Locate the cell with the specified text and output its (X, Y) center coordinate. 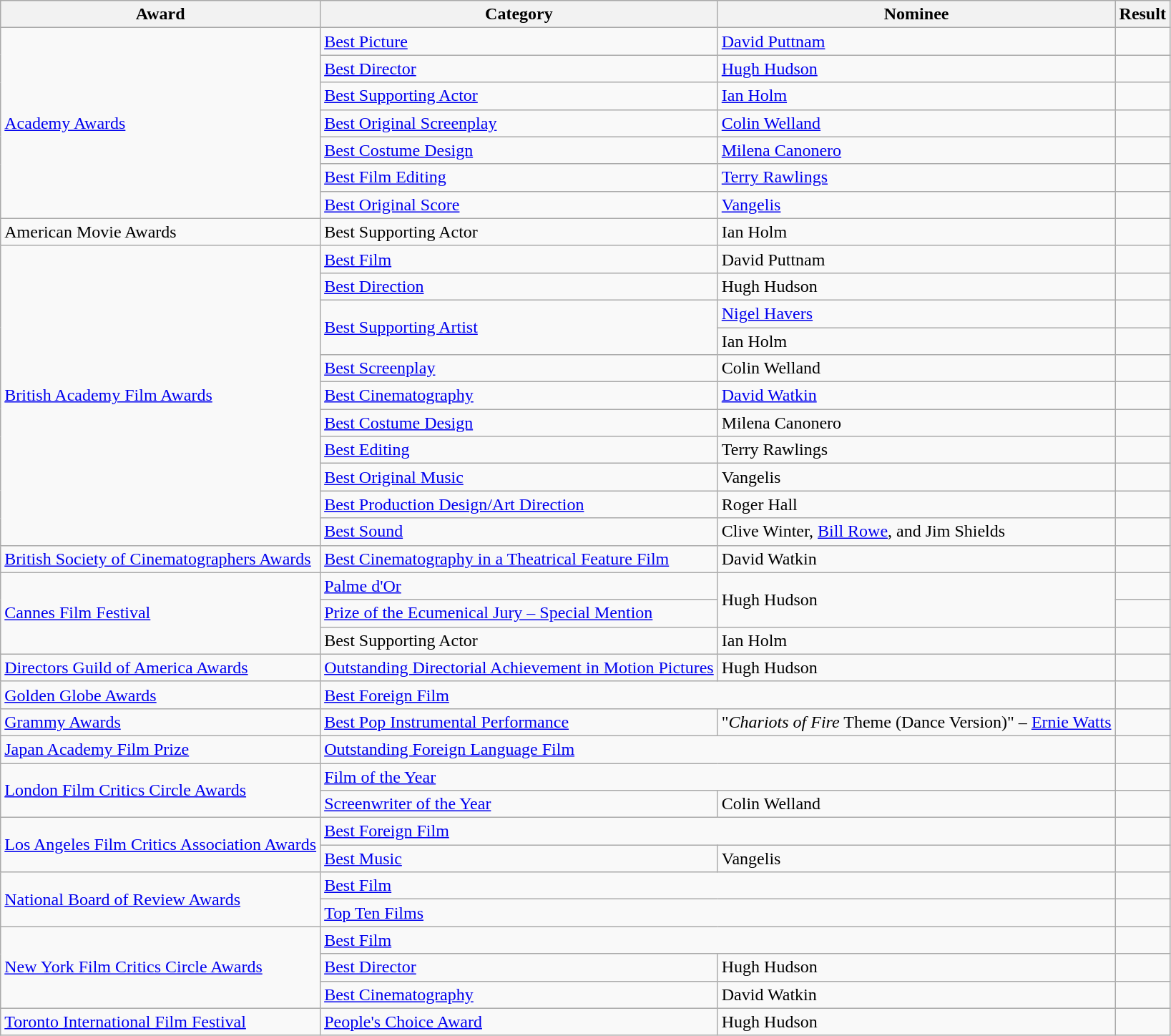
Japan Academy Film Prize (160, 749)
Grammy Awards (160, 722)
Clive Winter, Bill Rowe, and Jim Shields (916, 532)
People's Choice Award (519, 1022)
Top Ten Films (718, 913)
Roger Hall (916, 504)
Film of the Year (718, 776)
Best Supporting Artist (519, 327)
Best Original Music (519, 477)
Best Editing (519, 450)
Best Music (519, 859)
Best Original Score (519, 205)
Best Direction (519, 286)
Nominee (916, 14)
"Chariots of Fire Theme (Dance Version)" – Ernie Watts (916, 722)
British Society of Cinematographers Awards (160, 559)
Outstanding Foreign Language Film (718, 749)
Best Original Screenplay (519, 123)
Palme d'Or (519, 586)
Best Pop Instrumental Performance (519, 722)
Best Cinematography in a Theatrical Feature Film (519, 559)
Academy Awards (160, 123)
Award (160, 14)
Best Sound (519, 532)
Result (1142, 14)
National Board of Review Awards (160, 899)
Prize of the Ecumenical Jury – Special Mention (519, 613)
Cannes Film Festival (160, 613)
Los Angeles Film Critics Association Awards (160, 845)
Golden Globe Awards (160, 695)
Outstanding Directorial Achievement in Motion Pictures (519, 668)
Best Production Design/Art Direction (519, 504)
Best Picture (519, 41)
London Film Critics Circle Awards (160, 790)
British Academy Film Awards (160, 395)
Category (519, 14)
Toronto International Film Festival (160, 1022)
Best Screenplay (519, 368)
Nigel Havers (916, 313)
American Movie Awards (160, 232)
New York Film Critics Circle Awards (160, 967)
Best Film Editing (519, 177)
Directors Guild of America Awards (160, 668)
Screenwriter of the Year (519, 804)
